Detect which cell encompasses the target text, then output its (x, y) center coordinate. 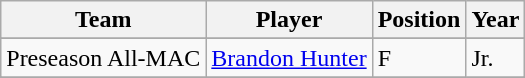
Jr. (496, 58)
Team (104, 20)
F (419, 58)
Year (496, 20)
Preseason All-MAC (104, 58)
Position (419, 20)
Player (289, 20)
Brandon Hunter (289, 58)
